Locate the cell with the specified text and output its [x, y] center coordinate. 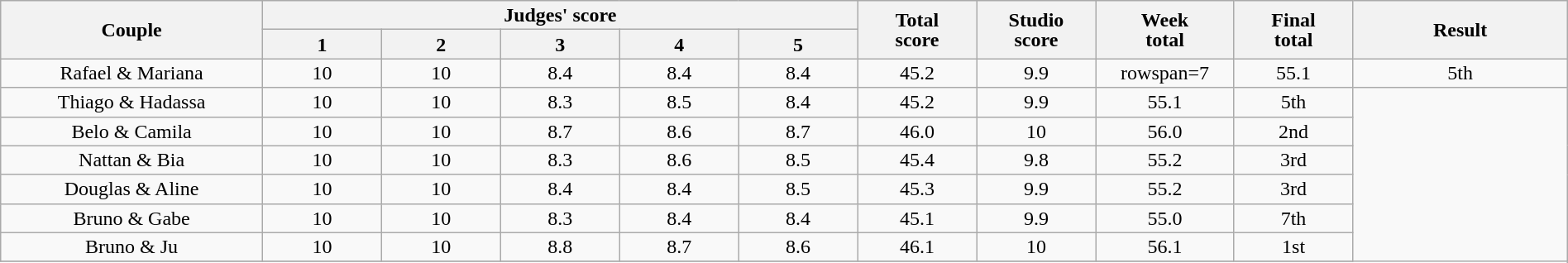
Bruno & Ju [132, 246]
Result [1460, 30]
Finaltotal [1293, 30]
46.0 [917, 131]
45.4 [917, 160]
56.1 [1164, 246]
Bruno & Gabe [132, 218]
8.8 [560, 246]
Totalscore [917, 30]
Weektotal [1164, 30]
Rafael & Mariana [132, 73]
5 [798, 45]
45.3 [917, 189]
2 [441, 45]
Couple [132, 30]
1 [322, 45]
Judges' score [560, 15]
Studioscore [1036, 30]
56.0 [1164, 131]
46.1 [917, 246]
4 [679, 45]
Nattan & Bia [132, 160]
rowspan=7 [1164, 73]
Thiago & Hadassa [132, 103]
45.1 [917, 218]
2nd [1293, 131]
7th [1293, 218]
55.0 [1164, 218]
Douglas & Aline [132, 189]
1st [1293, 246]
Belo & Camila [132, 131]
3 [560, 45]
9.8 [1036, 160]
